Return the [x, y] coordinate for the center point of the cell that contains the specified text.  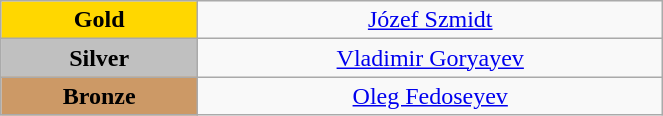
Vladimir Goryayev [430, 58]
Silver [100, 58]
Gold [100, 20]
Bronze [100, 96]
Józef Szmidt [430, 20]
Oleg Fedoseyev [430, 96]
